Detect which cell encompasses the target text, then output its (x, y) center coordinate. 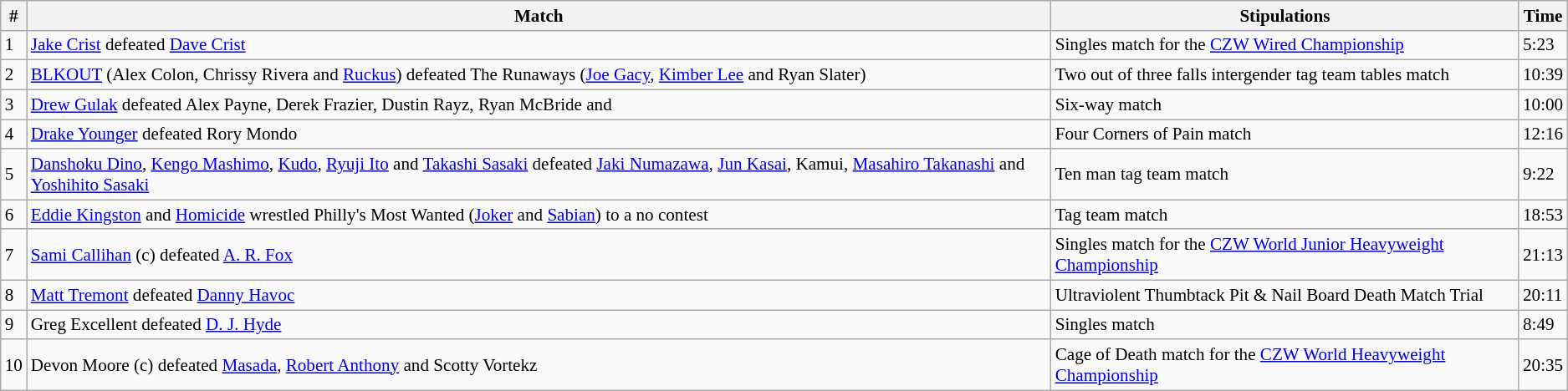
Devon Moore (c) defeated Masada, Robert Anthony and Scotty Vortekz (539, 364)
6 (13, 214)
Six-way match (1285, 104)
Match (539, 15)
1 (13, 45)
5 (13, 174)
10:39 (1543, 75)
12:16 (1543, 134)
2 (13, 75)
10 (13, 364)
Time (1543, 15)
8:49 (1543, 324)
21:13 (1543, 254)
Eddie Kingston and Homicide wrestled Philly's Most Wanted (Joker and Sabian) to a no contest (539, 214)
Jake Crist defeated Dave Crist (539, 45)
Matt Tremont defeated Danny Havoc (539, 294)
Cage of Death match for the CZW World Heavyweight Championship (1285, 364)
20:11 (1543, 294)
9:22 (1543, 174)
8 (13, 294)
Singles match for the CZW World Junior Heavyweight Championship (1285, 254)
Danshoku Dino, Kengo Mashimo, Kudo, Ryuji Ito and Takashi Sasaki defeated Jaki Numazawa, Jun Kasai, Kamui, Masahiro Takanashi and Yoshihito Sasaki (539, 174)
Tag team match (1285, 214)
Singles match (1285, 324)
5:23 (1543, 45)
Drake Younger defeated Rory Mondo (539, 134)
Greg Excellent defeated D. J. Hyde (539, 324)
# (13, 15)
Stipulations (1285, 15)
18:53 (1543, 214)
9 (13, 324)
3 (13, 104)
Four Corners of Pain match (1285, 134)
Ultraviolent Thumbtack Pit & Nail Board Death Match Trial (1285, 294)
20:35 (1543, 364)
Two out of three falls intergender tag team tables match (1285, 75)
7 (13, 254)
Singles match for the CZW Wired Championship (1285, 45)
10:00 (1543, 104)
Drew Gulak defeated Alex Payne, Derek Frazier, Dustin Rayz, Ryan McBride and (539, 104)
Ten man tag team match (1285, 174)
BLKOUT (Alex Colon, Chrissy Rivera and Ruckus) defeated The Runaways (Joe Gacy, Kimber Lee and Ryan Slater) (539, 75)
Sami Callihan (c) defeated A. R. Fox (539, 254)
4 (13, 134)
